Detect which cell encompasses the target text, then output its [x, y] center coordinate. 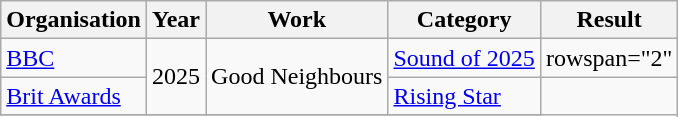
rowspan="2" [609, 58]
Result [609, 20]
Work [297, 20]
Rising Star [464, 96]
Category [464, 20]
Year [176, 20]
Brit Awards [74, 96]
BBC [74, 58]
Sound of 2025 [464, 58]
2025 [176, 77]
Good Neighbours [297, 77]
Organisation [74, 20]
